Detect which cell encompasses the target text, then output its [x, y] center coordinate. 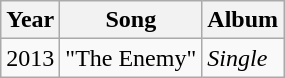
2013 [30, 58]
Single [243, 58]
Song [131, 20]
"The Enemy" [131, 58]
Album [243, 20]
Year [30, 20]
